Scan for the cell matching the given text and deliver its (x, y) coordinate at center. 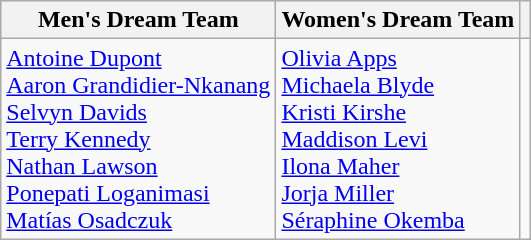
Men's Dream Team (138, 20)
Olivia Apps Michaela Blyde Kristi Kirshe Maddison Levi Ilona Maher Jorja Miller Séraphine Okemba (398, 139)
Antoine Dupont Aaron Grandidier-Nkanang Selvyn Davids Terry Kennedy Nathan Lawson Ponepati Loganimasi Matías Osadczuk (138, 139)
Women's Dream Team (398, 20)
